From the cell containing the given text, extract its center point as [x, y] coordinate. 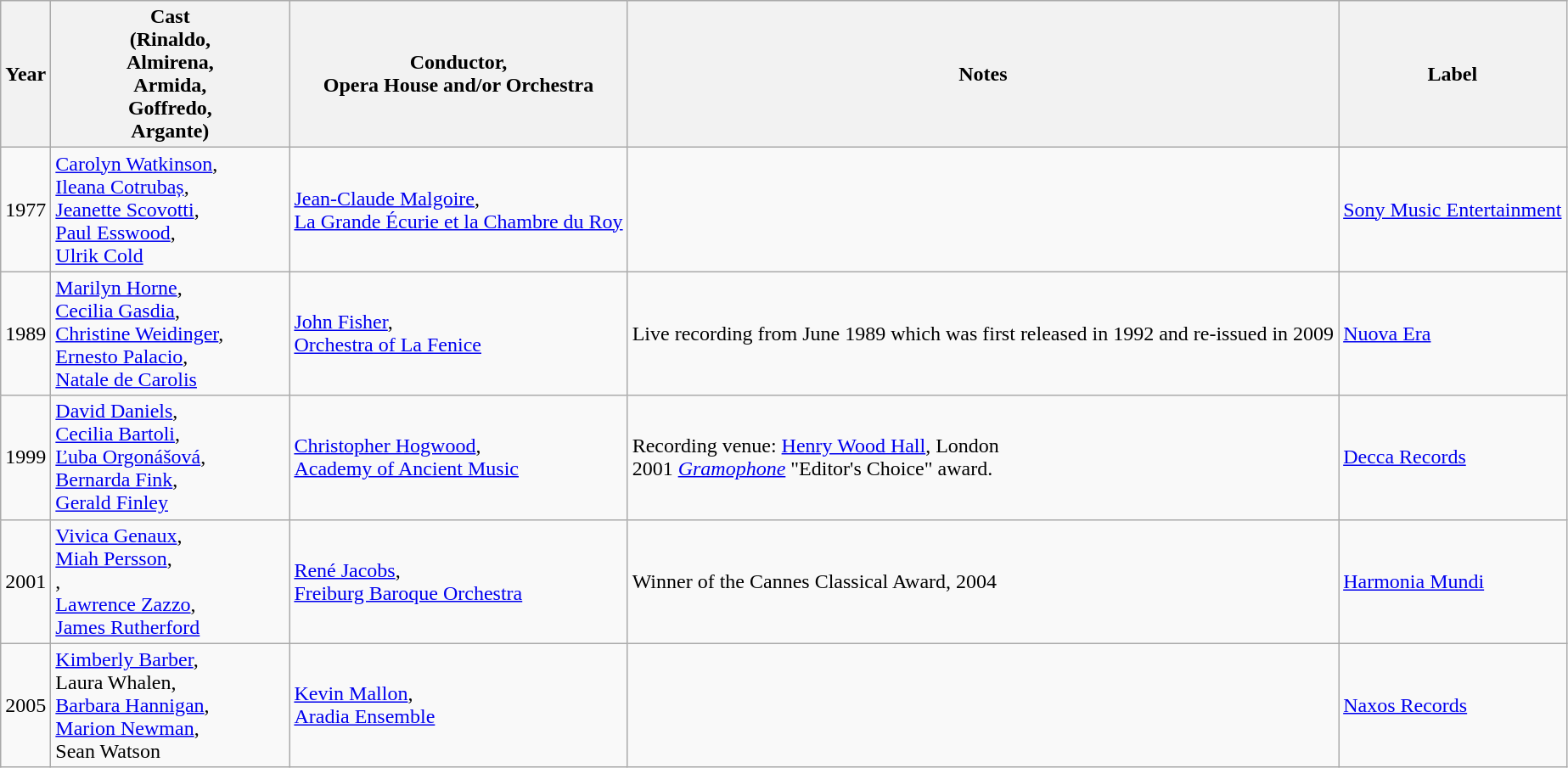
David Daniels,Cecilia Bartoli,Ľuba Orgonášová,Bernarda Fink,Gerald Finley [170, 457]
1989 [25, 334]
Winner of the Cannes Classical Award, 2004 [983, 581]
Decca Records [1453, 457]
John Fisher,Orchestra of La Fenice [458, 334]
Conductor,Opera House and/or Orchestra [458, 75]
2005 [25, 705]
Jean-Claude Malgoire,La Grande Écurie et la Chambre du Roy [458, 210]
Live recording from June 1989 which was first released in 1992 and re-issued in 2009 [983, 334]
Naxos Records [1453, 705]
Kimberly Barber,Laura Whalen,Barbara Hannigan,Marion Newman,Sean Watson [170, 705]
2001 [25, 581]
Notes [983, 75]
1999 [25, 457]
Cast(Rinaldo,Almirena,Armida,Goffredo,Argante) [170, 75]
Christopher Hogwood,Academy of Ancient Music [458, 457]
Label [1453, 75]
Kevin Mallon,Aradia Ensemble [458, 705]
René Jacobs,Freiburg Baroque Orchestra [458, 581]
Carolyn Watkinson,Ileana Cotrubaș, Jeanette Scovotti, Paul Esswood, Ulrik Cold [170, 210]
Year [25, 75]
Marilyn Horne,Cecilia Gasdia, Christine Weidinger, Ernesto Palacio, Natale de Carolis [170, 334]
Recording venue: Henry Wood Hall, London2001 Gramophone "Editor's Choice" award. [983, 457]
1977 [25, 210]
Sony Music Entertainment [1453, 210]
Harmonia Mundi [1453, 581]
Nuova Era [1453, 334]
Vivica Genaux,Miah Persson,,Lawrence Zazzo,James Rutherford [170, 581]
